Return [x, y] of the center of cell containing provided text 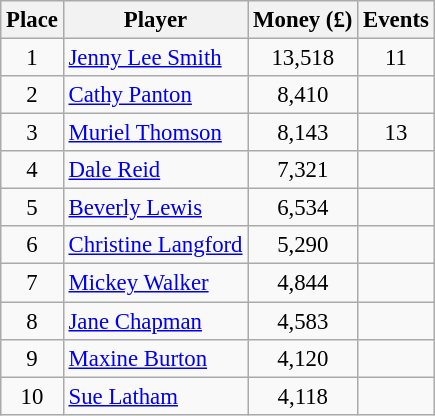
Place [32, 20]
Jenny Lee Smith [156, 58]
4 [32, 170]
2 [32, 95]
10 [32, 396]
11 [396, 58]
Maxine Burton [156, 358]
Dale Reid [156, 170]
13,518 [303, 58]
4,120 [303, 358]
4,118 [303, 396]
7 [32, 283]
6 [32, 245]
9 [32, 358]
13 [396, 133]
Player [156, 20]
Cathy Panton [156, 95]
5 [32, 208]
4,583 [303, 321]
7,321 [303, 170]
Muriel Thomson [156, 133]
8,143 [303, 133]
4,844 [303, 283]
Jane Chapman [156, 321]
8 [32, 321]
5,290 [303, 245]
3 [32, 133]
Mickey Walker [156, 283]
8,410 [303, 95]
Sue Latham [156, 396]
Christine Langford [156, 245]
1 [32, 58]
Money (£) [303, 20]
Beverly Lewis [156, 208]
Events [396, 20]
6,534 [303, 208]
